Provide the (X, Y) coordinate of the cell's center where the given text is located.  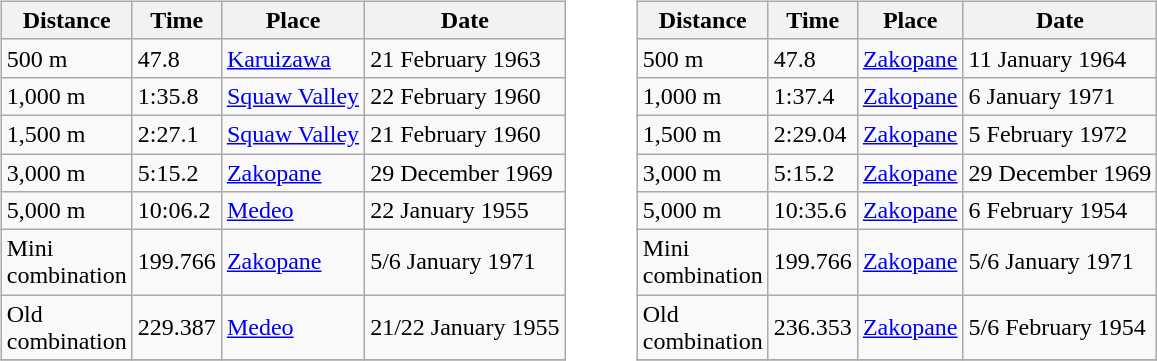
22 February 1960 (465, 96)
21 February 1963 (465, 58)
10:35.6 (812, 211)
21 February 1960 (465, 134)
6 January 1971 (1060, 96)
11 January 1964 (1060, 58)
5/6 February 1954 (1060, 328)
6 February 1954 (1060, 211)
229.387 (176, 328)
5 February 1972 (1060, 134)
21/22 January 1955 (465, 328)
22 January 1955 (465, 211)
1:35.8 (176, 96)
Karuizawa (292, 58)
2:29.04 (812, 134)
10:06.2 (176, 211)
1:37.4 (812, 96)
236.353 (812, 328)
2:27.1 (176, 134)
